Pinpoint the cell where the given text exists, returning its (x, y) midpoint coordinate. 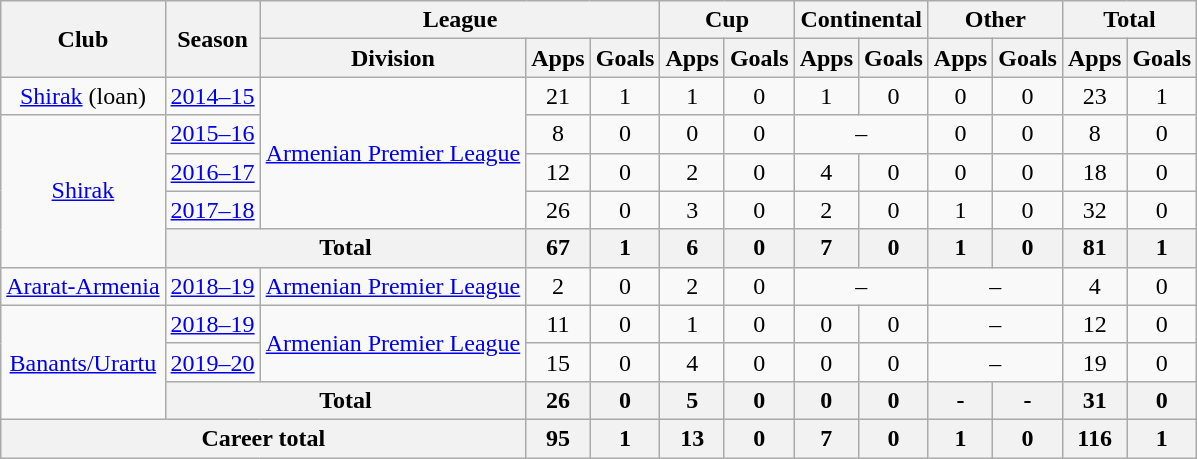
Other (995, 20)
Shirak (loan) (83, 96)
31 (1094, 400)
Banants/Urartu (83, 362)
95 (558, 438)
21 (558, 96)
5 (692, 400)
13 (692, 438)
18 (1094, 172)
Ararat-Armenia (83, 286)
Shirak (83, 191)
19 (1094, 362)
6 (692, 248)
2019–20 (212, 362)
Club (83, 39)
Division (393, 58)
11 (558, 324)
81 (1094, 248)
Cup (727, 20)
2015–16 (212, 134)
Continental (861, 20)
32 (1094, 210)
116 (1094, 438)
Season (212, 39)
Career total (264, 438)
2017–18 (212, 210)
15 (558, 362)
67 (558, 248)
3 (692, 210)
2016–17 (212, 172)
League (460, 20)
2014–15 (212, 96)
23 (1094, 96)
